Identify which cell holds the provided text, then report its (X, Y) central coordinate. 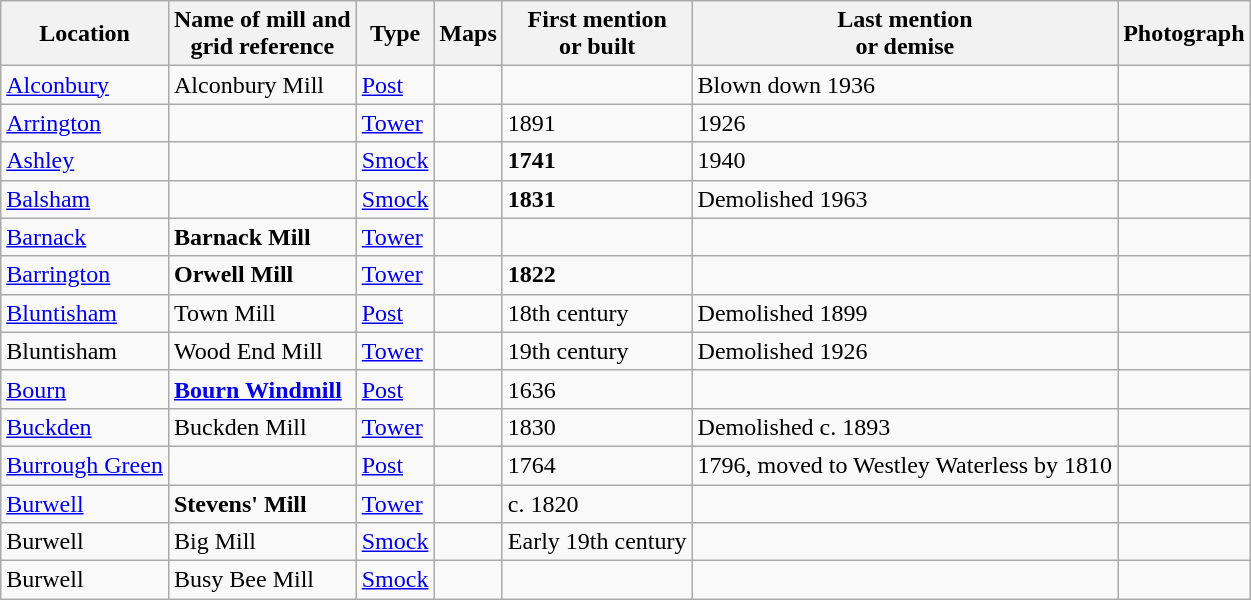
Burrough Green (85, 465)
1940 (905, 161)
Alconbury (85, 85)
Demolished c. 1893 (905, 427)
Last mention or demise (905, 34)
Busy Bee Mill (262, 580)
1741 (597, 161)
Early 19th century (597, 542)
1822 (597, 275)
Type (395, 34)
Name of mill andgrid reference (262, 34)
Arrington (85, 123)
Balsham (85, 199)
Photograph (1184, 34)
Orwell Mill (262, 275)
Buckden (85, 427)
Alconbury Mill (262, 85)
First mentionor built (597, 34)
Demolished 1926 (905, 351)
Big Mill (262, 542)
Maps (468, 34)
Ashley (85, 161)
18th century (597, 313)
Location (85, 34)
19th century (597, 351)
1831 (597, 199)
Stevens' Mill (262, 503)
Demolished 1963 (905, 199)
Bourn (85, 389)
c. 1820 (597, 503)
Barrington (85, 275)
1636 (597, 389)
1891 (597, 123)
Blown down 1936 (905, 85)
1764 (597, 465)
1796, moved to Westley Waterless by 1810 (905, 465)
Barnack (85, 237)
Bourn Windmill (262, 389)
Wood End Mill (262, 351)
Buckden Mill (262, 427)
Town Mill (262, 313)
1926 (905, 123)
Barnack Mill (262, 237)
1830 (597, 427)
Demolished 1899 (905, 313)
